Determine the (X, Y) coordinate at the center of the cell enclosing the given text.  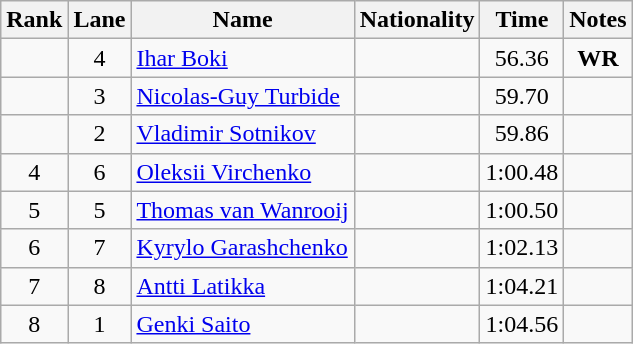
Time (522, 20)
WR (598, 58)
59.86 (522, 134)
Thomas van Wanrooij (242, 210)
1 (100, 324)
Nationality (417, 20)
Rank (34, 20)
1:04.21 (522, 286)
Kyrylo Garashchenko (242, 248)
Antti Latikka (242, 286)
1:00.48 (522, 172)
1:04.56 (522, 324)
Oleksii Virchenko (242, 172)
Nicolas-Guy Turbide (242, 96)
Lane (100, 20)
2 (100, 134)
1:00.50 (522, 210)
Genki Saito (242, 324)
Ihar Boki (242, 58)
3 (100, 96)
59.70 (522, 96)
Name (242, 20)
Notes (598, 20)
Vladimir Sotnikov (242, 134)
56.36 (522, 58)
1:02.13 (522, 248)
